Output the [X, Y] coordinate of the center of the cell containing the given text.  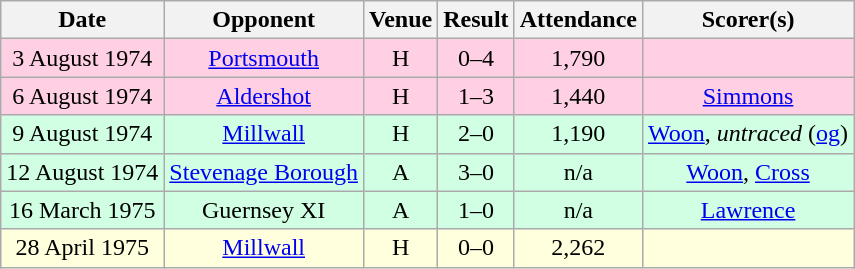
1,440 [578, 96]
1–3 [476, 96]
3–0 [476, 172]
Aldershot [264, 96]
Date [82, 20]
Portsmouth [264, 58]
1–0 [476, 210]
Guernsey XI [264, 210]
12 August 1974 [82, 172]
Lawrence [748, 210]
3 August 1974 [82, 58]
Opponent [264, 20]
Woon, Cross [748, 172]
Result [476, 20]
2,262 [578, 248]
Woon, untraced (og) [748, 134]
16 March 1975 [82, 210]
0–0 [476, 248]
Scorer(s) [748, 20]
1,790 [578, 58]
6 August 1974 [82, 96]
Stevenage Borough [264, 172]
Simmons [748, 96]
Attendance [578, 20]
Venue [401, 20]
28 April 1975 [82, 248]
9 August 1974 [82, 134]
0–4 [476, 58]
1,190 [578, 134]
2–0 [476, 134]
